Locate the cell with the specified text and output its [x, y] center coordinate. 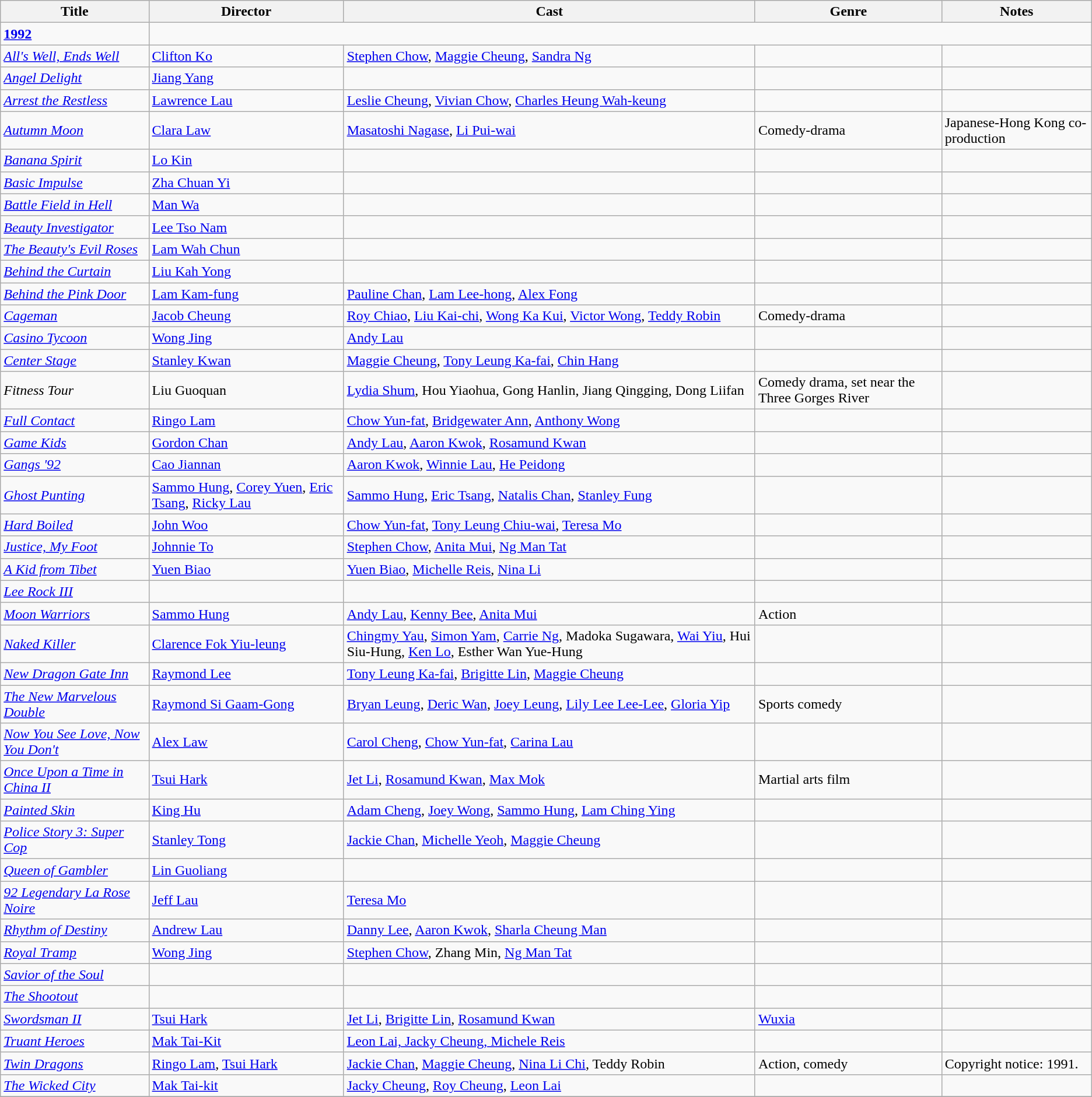
The New Marvelous Double [75, 703]
Behind the Curtain [75, 271]
Yuen Biao, Michelle Reis, Nina Li [549, 569]
Stanley Tong [246, 840]
Notes [1016, 12]
Twin Dragons [75, 1063]
Lam Kam-fung [246, 293]
Director [246, 12]
Rhythm of Destiny [75, 930]
Copyright notice: 1991. [1016, 1063]
Gordon Chan [246, 443]
New Dragon Gate Inn [75, 674]
Action, comedy [848, 1063]
Ringo Lam [246, 420]
Arrest the Restless [75, 100]
Masatoshi Nagase, Li Pui-wai [549, 131]
Pauline Chan, Lam Lee-hong, Alex Fong [549, 293]
Teresa Mo [549, 900]
Sports comedy [848, 703]
Stanley Kwan [246, 360]
Once Upon a Time in China II [75, 780]
Gangs '92 [75, 465]
Banana Spirit [75, 160]
The Shootout [75, 997]
Jet Li, Rosamund Kwan, Max Mok [549, 780]
Lin Guoliang [246, 870]
Roy Chiao, Liu Kai-chi, Wong Ka Kui, Victor Wong, Teddy Robin [549, 316]
Now You See Love, Now You Don't [75, 742]
Wuxia [848, 1019]
Jiang Yang [246, 78]
Raymond Si Gaam-Gong [246, 703]
Zha Chuan Yi [246, 183]
Swordsman II [75, 1019]
Game Kids [75, 443]
Hard Boiled [75, 525]
Beauty Investigator [75, 227]
Cao Jiannan [246, 465]
All's Well, Ends Well [75, 56]
Leslie Cheung, Vivian Chow, Charles Heung Wah-keung [549, 100]
Alex Law [246, 742]
Lee Tso Nam [246, 227]
The Wicked City [75, 1085]
Cageman [75, 316]
King Hu [246, 810]
Lam Wah Chun [246, 249]
Clara Law [246, 131]
Jackie Chan, Michelle Yeoh, Maggie Cheung [549, 840]
Behind the Pink Door [75, 293]
Queen of Gambler [75, 870]
Moon Warriors [75, 614]
Mak Tai-kit [246, 1085]
Genre [848, 12]
Lydia Shum, Hou Yiaohua, Gong Hanlin, Jiang Qingging, Dong Liifan [549, 391]
Action [848, 614]
Jacob Cheung [246, 316]
Maggie Cheung, Tony Leung Ka-fai, Chin Hang [549, 360]
Full Contact [75, 420]
Adam Cheng, Joey Wong, Sammo Hung, Lam Ching Ying [549, 810]
Liu Guoquan [246, 391]
Ghost Punting [75, 495]
Jet Li, Brigitte Lin, Rosamund Kwan [549, 1019]
Naked Killer [75, 644]
John Woo [246, 525]
Savior of the Soul [75, 975]
Man Wa [246, 205]
Casino Tycoon [75, 338]
Chingmy Yau, Simon Yam, Carrie Ng, Madoka Sugawara, Wai Yiu, Hui Siu-Hung, Ken Lo, Esther Wan Yue-Hung [549, 644]
Andy Lau [549, 338]
Japanese-Hong Kong co-production [1016, 131]
Autumn Moon [75, 131]
Mak Tai-Kit [246, 1041]
Lee Rock III [75, 591]
Lo Kin [246, 160]
Andy Lau, Kenny Bee, Anita Mui [549, 614]
Sammo Hung [246, 614]
Royal Tramp [75, 952]
Danny Lee, Aaron Kwok, Sharla Cheung Man [549, 930]
Lawrence Lau [246, 100]
Martial arts film [848, 780]
Comedy drama, set near the Three Gorges River [848, 391]
Cast [549, 12]
Sammo Hung, Eric Tsang, Natalis Chan, Stanley Fung [549, 495]
Chow Yun-fat, Bridgewater Ann, Anthony Wong [549, 420]
The Beauty's Evil Roses [75, 249]
Painted Skin [75, 810]
Aaron Kwok, Winnie Lau, He Peidong [549, 465]
92 Legendary La Rose Noire [75, 900]
Andrew Lau [246, 930]
Truant Heroes [75, 1041]
Yuen Biao [246, 569]
1992 [75, 34]
Fitness Tour [75, 391]
Title [75, 12]
Carol Cheng, Chow Yun-fat, Carina Lau [549, 742]
Tony Leung Ka-fai, Brigitte Lin, Maggie Cheung [549, 674]
Bryan Leung, Deric Wan, Joey Leung, Lily Lee Lee-Lee, Gloria Yip [549, 703]
Clarence Fok Yiu-leung [246, 644]
Johnnie To [246, 547]
Battle Field in Hell [75, 205]
Sammo Hung, Corey Yuen, Eric Tsang, Ricky Lau [246, 495]
A Kid from Tibet [75, 569]
Basic Impulse [75, 183]
Clifton Ko [246, 56]
Angel Delight [75, 78]
Jacky Cheung, Roy Cheung, Leon Lai [549, 1085]
Andy Lau, Aaron Kwok, Rosamund Kwan [549, 443]
Jeff Lau [246, 900]
Liu Kah Yong [246, 271]
Stephen Chow, Anita Mui, Ng Man Tat [549, 547]
Stephen Chow, Zhang Min, Ng Man Tat [549, 952]
Stephen Chow, Maggie Cheung, Sandra Ng [549, 56]
Center Stage [75, 360]
Ringo Lam, Tsui Hark [246, 1063]
Chow Yun-fat, Tony Leung Chiu-wai, Teresa Mo [549, 525]
Leon Lai, Jacky Cheung, Michele Reis [549, 1041]
Raymond Lee [246, 674]
Police Story 3: Super Cop [75, 840]
Justice, My Foot [75, 547]
Jackie Chan, Maggie Cheung, Nina Li Chi, Teddy Robin [549, 1063]
